Identify which cell holds the provided text, then report its [X, Y] central coordinate. 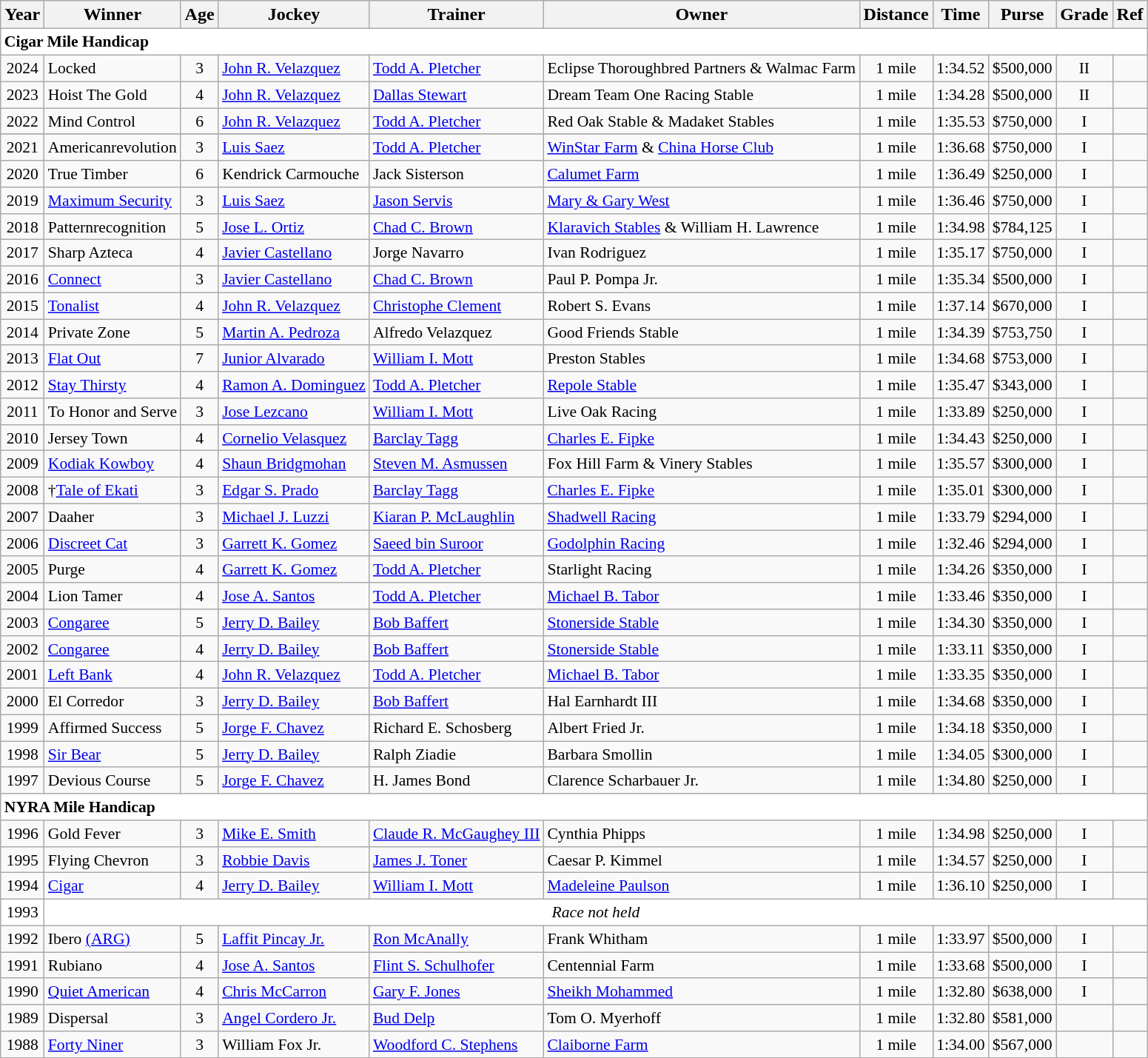
Clarence Scharbauer Jr. [702, 780]
Owner [702, 15]
Cornelio Velasquez [294, 438]
Robbie Davis [294, 860]
1:36.10 [961, 886]
Godolphin Racing [702, 543]
Purge [113, 569]
Jose Lezcano [294, 412]
Cigar Mile Handicap [574, 42]
1:34.52 [961, 68]
Steven M. Asmussen [457, 464]
Jockey [294, 15]
Flint S. Schulhofer [457, 965]
Klaravich Stables & William H. Lawrence [702, 227]
1994 [22, 886]
2024 [22, 68]
1:33.46 [961, 596]
1999 [22, 728]
1990 [22, 991]
1:34.39 [961, 332]
1:33.11 [961, 649]
Madeleine Paulson [702, 886]
$753,000 [1023, 358]
1989 [22, 1018]
Private Zone [113, 332]
1:34.00 [961, 1045]
Starlight Racing [702, 569]
1:34.28 [961, 95]
Jason Servis [457, 201]
Calumet Farm [702, 174]
7 [200, 358]
Trainer [457, 15]
Quiet American [113, 991]
Left Bank [113, 675]
El Corredor [113, 701]
2021 [22, 147]
1:33.79 [961, 517]
2002 [22, 649]
2004 [22, 596]
Ralph Ziadie [457, 754]
Angel Cordero Jr. [294, 1018]
Bud Delp [457, 1018]
1:36.46 [961, 201]
Hoist The Gold [113, 95]
Ref [1129, 15]
Red Oak Stable & Madaket Stables [702, 121]
Time [961, 15]
1:33.97 [961, 939]
1:33.68 [961, 965]
2007 [22, 517]
Rubiano [113, 965]
Chris McCarron [294, 991]
2013 [22, 358]
Hal Earnhardt III [702, 701]
1:35.01 [961, 490]
Edgar S. Prado [294, 490]
Mike E. Smith [294, 834]
Laffit Pincay Jr. [294, 939]
2014 [22, 332]
Jack Sisterson [457, 174]
Connect [113, 279]
Americanrevolution [113, 147]
Sheikh Mohammed [702, 991]
$567,000 [1023, 1045]
Lion Tamer [113, 596]
Robert S. Evans [702, 306]
Cigar [113, 886]
1:34.26 [961, 569]
1998 [22, 754]
Jorge Navarro [457, 253]
Alfredo Velazquez [457, 332]
WinStar Farm & China Horse Club [702, 147]
Mind Control [113, 121]
Kodiak Kowboy [113, 464]
Frank Whitham [702, 939]
Grade [1084, 15]
1988 [22, 1045]
$581,000 [1023, 1018]
Saeed bin Suroor [457, 543]
Sharp Azteca [113, 253]
2020 [22, 174]
2006 [22, 543]
Mary & Gary West [702, 201]
1:37.14 [961, 306]
1:35.34 [961, 279]
Sir Bear [113, 754]
2012 [22, 385]
2001 [22, 675]
Michael J. Luzzi [294, 517]
2017 [22, 253]
2022 [22, 121]
Discreet Cat [113, 543]
1:34.05 [961, 754]
$638,000 [1023, 991]
2000 [22, 701]
Cynthia Phipps [702, 834]
$784,125 [1023, 227]
Dallas Stewart [457, 95]
Live Oak Racing [702, 412]
2015 [22, 306]
Kendrick Carmouche [294, 174]
Fox Hill Farm & Vinery Stables [702, 464]
1:33.35 [961, 675]
Winner [113, 15]
2010 [22, 438]
Woodford C. Stephens [457, 1045]
1:34.80 [961, 780]
2009 [22, 464]
Centennial Farm [702, 965]
Devious Course [113, 780]
Junior Alvarado [294, 358]
1996 [22, 834]
1:35.57 [961, 464]
Preston Stables [702, 358]
1:34.43 [961, 438]
1:35.17 [961, 253]
Ron McAnally [457, 939]
To Honor and Serve [113, 412]
Flying Chevron [113, 860]
Jose L. Ortiz [294, 227]
Dispersal [113, 1018]
Caesar P. Kimmel [702, 860]
True Timber [113, 174]
1997 [22, 780]
Dream Team One Racing Stable [702, 95]
James J. Toner [457, 860]
1991 [22, 965]
Good Friends Stable [702, 332]
1:34.57 [961, 860]
1:35.47 [961, 385]
Purse [1023, 15]
$343,000 [1023, 385]
Affirmed Success [113, 728]
1:36.68 [961, 147]
Paul P. Pompa Jr. [702, 279]
2018 [22, 227]
2016 [22, 279]
1:32.46 [961, 543]
Christophe Clement [457, 306]
$753,750 [1023, 332]
Claude R. McGaughey III [457, 834]
Maximum Security [113, 201]
1:33.89 [961, 412]
Gold Fever [113, 834]
1992 [22, 939]
2023 [22, 95]
2008 [22, 490]
Ibero (ARG) [113, 939]
NYRA Mile Handicap [574, 807]
1:34.30 [961, 623]
Gary F. Jones [457, 991]
Eclipse Thoroughbred Partners & Walmac Farm [702, 68]
Patternrecognition [113, 227]
Martin A. Pedroza [294, 332]
Race not held [596, 912]
Tom O. Myerhoff [702, 1018]
Age [200, 15]
2019 [22, 201]
Locked [113, 68]
William Fox Jr. [294, 1045]
Shaun Bridgmohan [294, 464]
Claiborne Farm [702, 1045]
Richard E. Schosberg [457, 728]
Year [22, 15]
Distance [896, 15]
Tonalist [113, 306]
2003 [22, 623]
1995 [22, 860]
$670,000 [1023, 306]
Barbara Smollin [702, 754]
1:35.53 [961, 121]
Shadwell Racing [702, 517]
Ivan Rodriguez [702, 253]
Daaher [113, 517]
2011 [22, 412]
Albert Fried Jr. [702, 728]
Ramon A. Dominguez [294, 385]
2005 [22, 569]
1993 [22, 912]
Flat Out [113, 358]
1:34.18 [961, 728]
Forty Niner [113, 1045]
†Tale of Ekati [113, 490]
Repole Stable [702, 385]
H. James Bond [457, 780]
Stay Thirsty [113, 385]
Jersey Town [113, 438]
Kiaran P. McLaughlin [457, 517]
1:36.49 [961, 174]
